Return the (x, y) coordinate for the center point of the cell that contains the specified text.  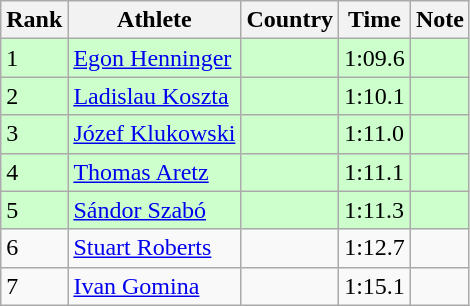
5 (34, 210)
2 (34, 96)
Ivan Gomina (154, 286)
Sándor Szabó (154, 210)
1 (34, 58)
Józef Klukowski (154, 134)
Egon Henninger (154, 58)
6 (34, 248)
Rank (34, 20)
1:11.3 (375, 210)
3 (34, 134)
1:15.1 (375, 286)
4 (34, 172)
Thomas Aretz (154, 172)
1:11.0 (375, 134)
1:12.7 (375, 248)
7 (34, 286)
Time (375, 20)
1:10.1 (375, 96)
Ladislau Koszta (154, 96)
Athlete (154, 20)
Stuart Roberts (154, 248)
Note (440, 20)
1:11.1 (375, 172)
1:09.6 (375, 58)
Country (290, 20)
